Determine the (X, Y) coordinate at the center of the cell enclosing the given text.  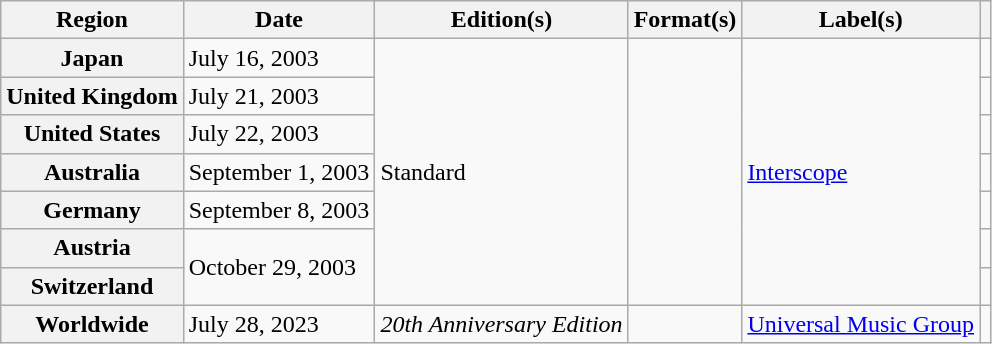
Label(s) (861, 20)
Worldwide (92, 324)
Germany (92, 210)
20th Anniversary Edition (502, 324)
Switzerland (92, 286)
Interscope (861, 172)
United States (92, 134)
Japan (92, 58)
Universal Music Group (861, 324)
July 22, 2003 (279, 134)
Region (92, 20)
Date (279, 20)
Australia (92, 172)
United Kingdom (92, 96)
September 1, 2003 (279, 172)
September 8, 2003 (279, 210)
July 21, 2003 (279, 96)
October 29, 2003 (279, 267)
Standard (502, 172)
Format(s) (685, 20)
Austria (92, 248)
Edition(s) (502, 20)
July 16, 2003 (279, 58)
July 28, 2023 (279, 324)
